For the text-containing cell, return its midpoint in (X, Y) coordinate format. 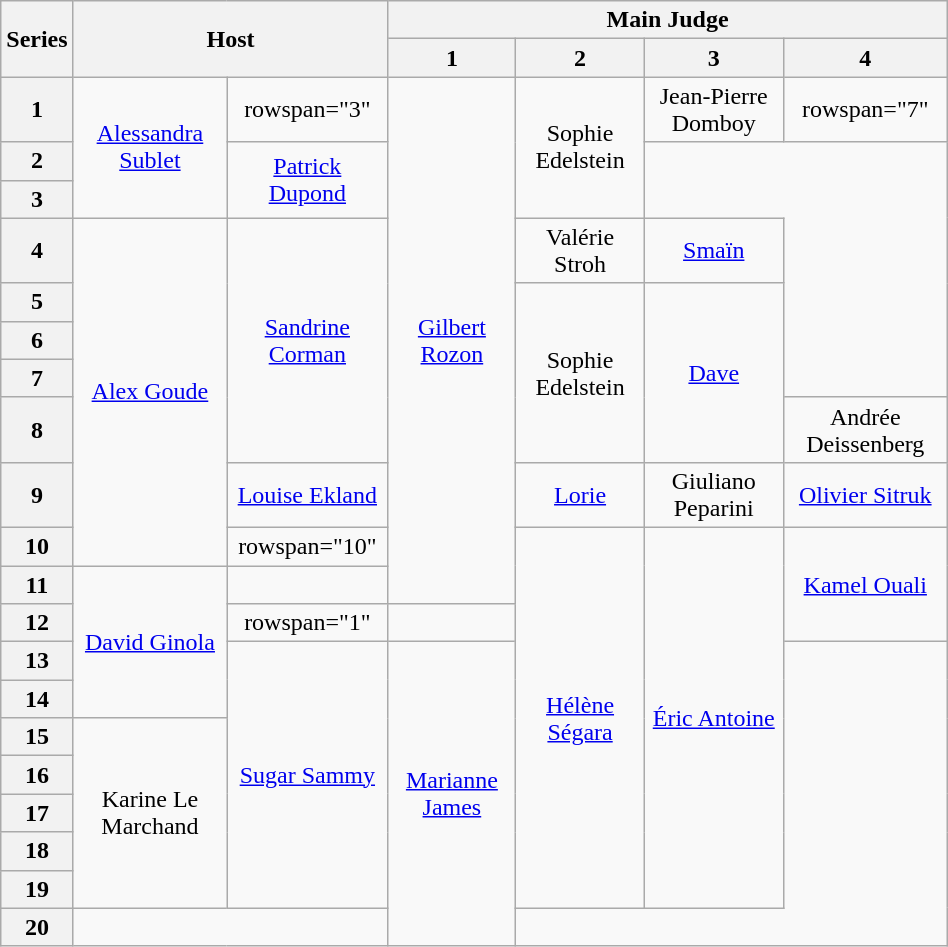
Patrick Dupond (308, 180)
rowspan="1" (308, 623)
5 (37, 302)
Alessandra Sublet (150, 148)
Alex Goude (150, 392)
Main Judge (668, 20)
Karine Le Marchand (150, 813)
17 (37, 813)
14 (37, 699)
13 (37, 661)
Series (37, 39)
Marianne James (452, 794)
Louise Ekland (308, 494)
Gilbert Rozon (452, 340)
Giuliano Peparini (714, 494)
10 (37, 546)
rowspan="10" (308, 546)
Hélène Ségara (580, 718)
rowspan="3" (308, 110)
20 (37, 927)
Éric Antoine (714, 718)
12 (37, 623)
16 (37, 775)
11 (37, 585)
David Ginola (150, 642)
Dave (714, 372)
15 (37, 737)
7 (37, 378)
Valérie Stroh (580, 250)
9 (37, 494)
Host (230, 39)
Jean-Pierre Domboy (714, 110)
Olivier Sitruk (865, 494)
rowspan="7" (865, 110)
Andrée Deissenberg (865, 430)
8 (37, 430)
Sugar Sammy (308, 775)
19 (37, 889)
Smaïn (714, 250)
Lorie (580, 494)
Kamel Ouali (865, 584)
18 (37, 851)
Sandrine Corman (308, 340)
6 (37, 340)
